Search for the cell housing the specified text and yield its [X, Y] center coordinate. 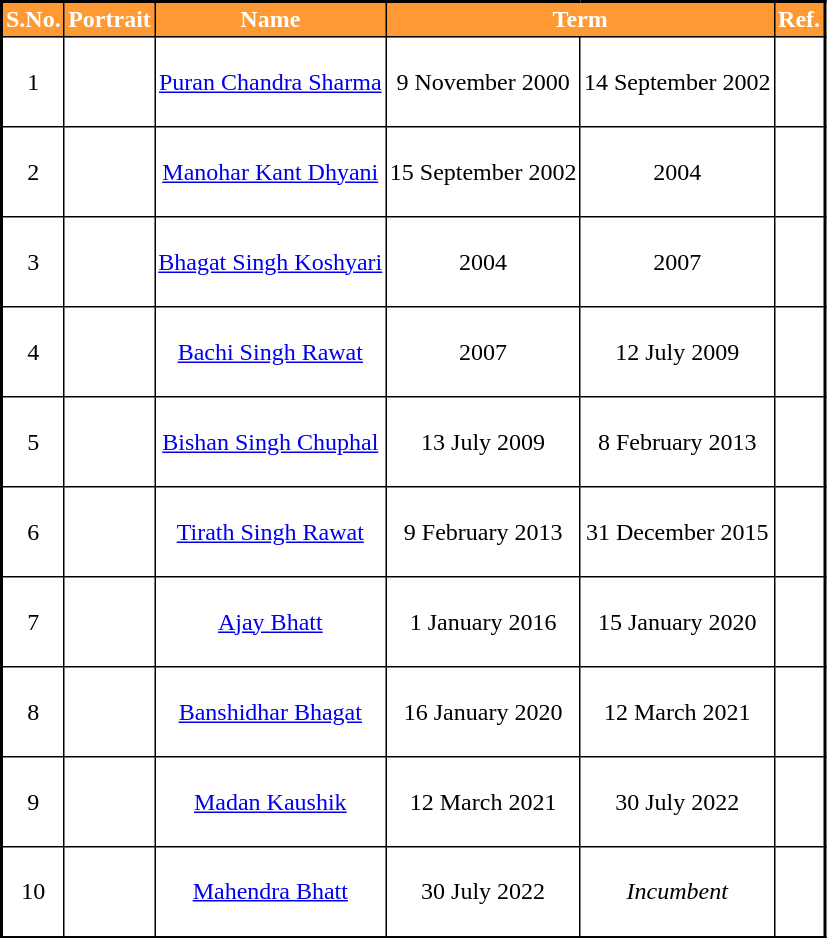
Manohar Kant Dhyani [270, 172]
Bachi Singh Rawat [270, 352]
5 [34, 442]
Mahendra Bhatt [270, 892]
Incumbent [677, 892]
9 [34, 802]
2 [34, 172]
Name [270, 20]
1 [34, 82]
31 December 2015 [677, 532]
Ajay Bhatt [270, 622]
6 [34, 532]
Bhagat Singh Koshyari [270, 262]
Bishan Singh Chuphal [270, 442]
Portrait [109, 20]
14 September 2002 [677, 82]
4 [34, 352]
1 January 2016 [483, 622]
9 November 2000 [483, 82]
10 [34, 892]
15 September 2002 [483, 172]
Puran Chandra Sharma [270, 82]
13 July 2009 [483, 442]
Term [580, 20]
12 July 2009 [677, 352]
Banshidhar Bhagat [270, 712]
9 February 2013 [483, 532]
Ref. [799, 20]
8 February 2013 [677, 442]
3 [34, 262]
16 January 2020 [483, 712]
8 [34, 712]
7 [34, 622]
Madan Kaushik [270, 802]
Tirath Singh Rawat [270, 532]
S.No. [34, 20]
15 January 2020 [677, 622]
